Scan for the cell matching the given text and deliver its (x, y) coordinate at center. 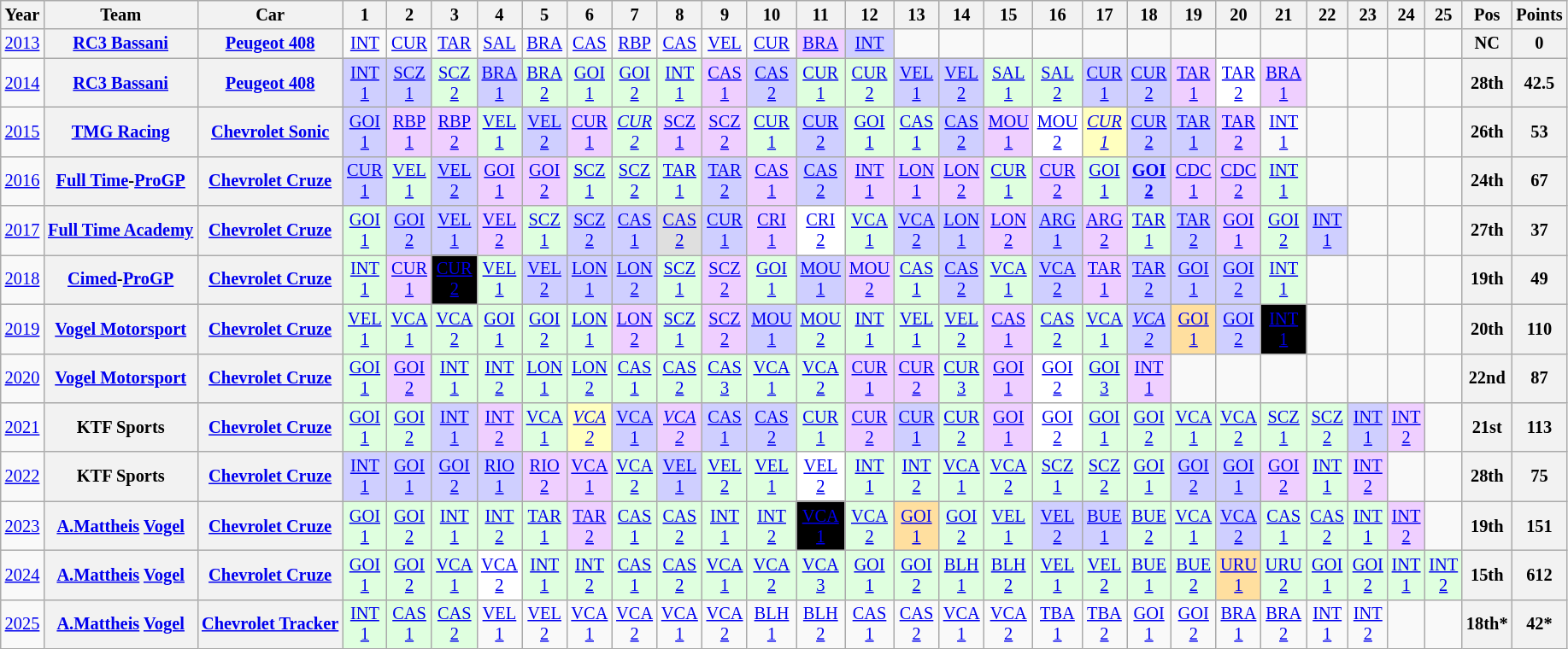
2019 (22, 329)
Cimed-ProGP (120, 279)
19 (1193, 15)
67 (1539, 181)
18th* (1487, 624)
2023 (22, 526)
22nd (1487, 378)
17 (1104, 15)
CDC1 (1193, 181)
TAR (455, 44)
Chevrolet Tracker (270, 624)
Full Time-ProGP (120, 181)
2013 (22, 44)
SAL (499, 44)
14 (962, 15)
26th (1487, 132)
Team (120, 15)
20 (1239, 15)
Year (22, 15)
2022 (22, 477)
GOI3 (1104, 378)
9 (725, 15)
URU1 (1239, 575)
2021 (22, 427)
2014 (22, 83)
VCA3 (820, 575)
2025 (22, 624)
0 (1539, 44)
RBP (634, 44)
7 (634, 15)
15th (1487, 575)
Points (1539, 15)
URU2 (1283, 575)
TBA1 (1058, 624)
2018 (22, 279)
87 (1539, 378)
15 (1008, 15)
21st (1487, 427)
ARG1 (1058, 231)
CAS3 (725, 378)
612 (1539, 575)
37 (1539, 231)
2015 (22, 132)
Full Time Academy (120, 231)
2017 (22, 231)
CDC2 (1239, 181)
10 (771, 15)
75 (1539, 477)
16 (1058, 15)
6 (590, 15)
SAL1 (1008, 83)
42* (1539, 624)
24th (1487, 181)
20th (1487, 329)
Pos (1487, 15)
Car (270, 15)
RBP2 (455, 132)
NC (1487, 44)
2020 (22, 378)
Chevrolet Sonic (270, 132)
5 (545, 15)
TMG Racing (120, 132)
8 (680, 15)
RBP1 (410, 132)
23 (1368, 15)
11 (820, 15)
ARG2 (1104, 231)
RIO1 (499, 477)
VEL (725, 44)
3 (455, 15)
2 (410, 15)
SAL2 (1058, 83)
CUR3 (962, 378)
13 (916, 15)
1 (365, 15)
49 (1539, 279)
53 (1539, 132)
42.5 (1539, 83)
27th (1487, 231)
CRI1 (771, 231)
24 (1407, 15)
RIO2 (545, 477)
2024 (22, 575)
151 (1539, 526)
110 (1539, 329)
18 (1149, 15)
TBA2 (1104, 624)
25 (1443, 15)
22 (1326, 15)
4 (499, 15)
113 (1539, 427)
CRI2 (820, 231)
2016 (22, 181)
21 (1283, 15)
12 (870, 15)
